Provide the (x, y) coordinate of the cell's center where the given text is located.  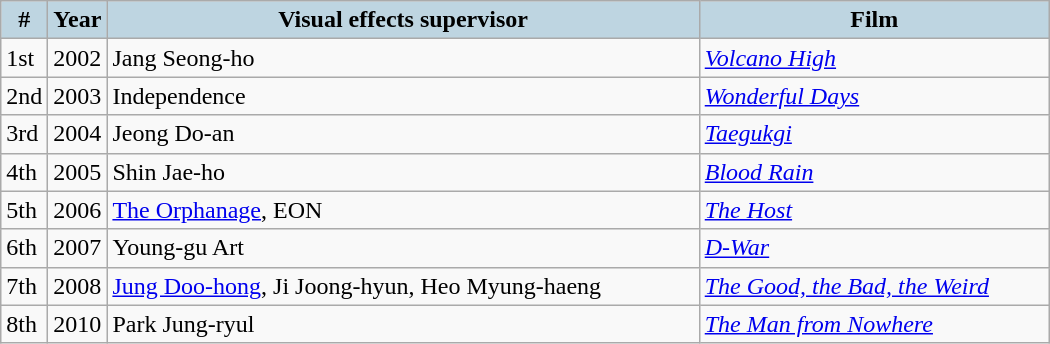
Taegukgi (874, 134)
2007 (78, 248)
Year (78, 20)
Visual effects supervisor (403, 20)
3rd (24, 134)
2010 (78, 324)
# (24, 20)
Blood Rain (874, 172)
The Orphanage, EON (403, 210)
2003 (78, 96)
The Man from Nowhere (874, 324)
Jung Doo-hong, Ji Joong-hyun, Heo Myung-haeng (403, 286)
Jang Seong-ho (403, 58)
Shin Jae-ho (403, 172)
Film (874, 20)
1st (24, 58)
Independence (403, 96)
D-War (874, 248)
2nd (24, 96)
7th (24, 286)
5th (24, 210)
The Good, the Bad, the Weird (874, 286)
Young-gu Art (403, 248)
Park Jung-ryul (403, 324)
2002 (78, 58)
Jeong Do-an (403, 134)
Wonderful Days (874, 96)
2004 (78, 134)
4th (24, 172)
2008 (78, 286)
The Host (874, 210)
Volcano High (874, 58)
2006 (78, 210)
6th (24, 248)
8th (24, 324)
2005 (78, 172)
